Output the [x, y] coordinate of the center of the cell containing the given text.  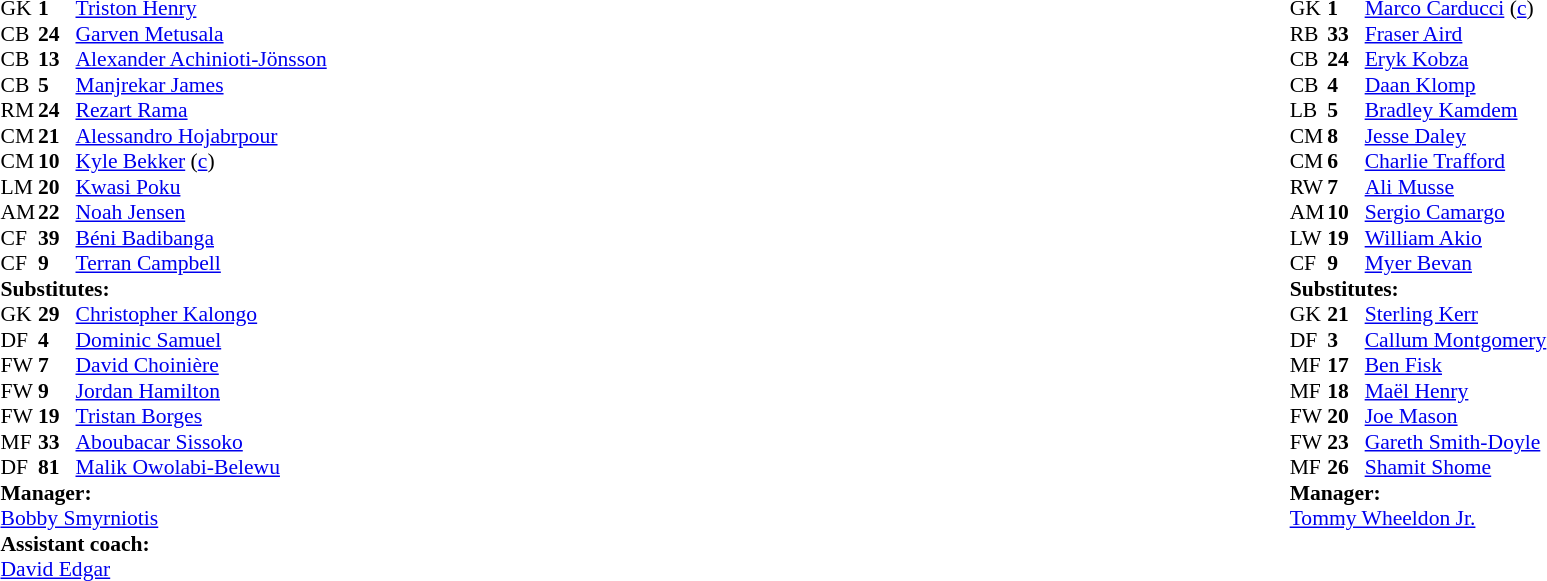
RW [1309, 187]
Ben Fisk [1456, 365]
39 [57, 238]
Shamit Shome [1456, 467]
Noah Jensen [202, 213]
Béni Badibanga [202, 238]
RM [19, 111]
Bradley Kamdem [1456, 111]
LW [1309, 238]
Manjrekar James [202, 85]
Gareth Smith-Doyle [1456, 442]
8 [1346, 136]
Sergio Camargo [1456, 213]
29 [57, 315]
Jesse Daley [1456, 136]
Dominic Samuel [202, 340]
Callum Montgomery [1456, 340]
26 [1346, 467]
Myer Bevan [1456, 263]
LB [1309, 111]
Maël Henry [1456, 391]
Aboubacar Sissoko [202, 442]
William Akio [1456, 238]
13 [57, 59]
Joe Mason [1456, 417]
Malik Owolabi-Belewu [202, 467]
David Choinière [202, 365]
Eryk Kobza [1456, 59]
Charlie Trafford [1456, 161]
Jordan Hamilton [202, 391]
81 [57, 467]
LM [19, 187]
Kwasi Poku [202, 187]
Daan Klomp [1456, 85]
Christopher Kalongo [202, 315]
Ali Musse [1456, 187]
17 [1346, 365]
Rezart Rama [202, 111]
Sterling Kerr [1456, 315]
Kyle Bekker (c) [202, 161]
3 [1346, 340]
6 [1346, 161]
18 [1346, 391]
Alessandro Hojabrpour [202, 136]
22 [57, 213]
Alexander Achinioti-Jönsson [202, 59]
Tristan Borges [202, 417]
Manager: Bobby Smyrniotis [163, 506]
Manager: Tommy Wheeldon Jr. [1418, 506]
RB [1309, 34]
Fraser Aird [1456, 34]
Garven Metusala [202, 34]
Terran Campbell [202, 263]
23 [1346, 442]
